Output the (X, Y) coordinate of the center of the cell containing the given text.  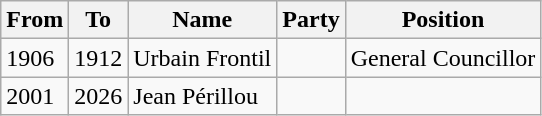
Urbain Frontil (202, 58)
Position (443, 20)
Name (202, 20)
2026 (98, 96)
1906 (35, 58)
From (35, 20)
Party (311, 20)
General Councillor (443, 58)
1912 (98, 58)
Jean Périllou (202, 96)
To (98, 20)
2001 (35, 96)
